Pinpoint the cell where the given text exists, returning its (x, y) midpoint coordinate. 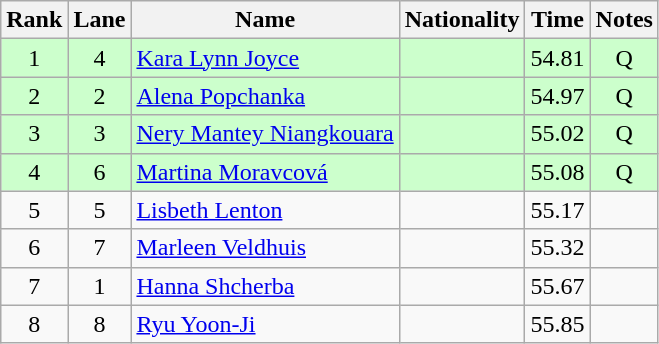
Marleen Veldhuis (265, 248)
Notes (624, 20)
Nery Mantey Niangkouara (265, 134)
Kara Lynn Joyce (265, 58)
Alena Popchanka (265, 96)
Rank (34, 20)
Time (558, 20)
Ryu Yoon-Ji (265, 324)
Hanna Shcherba (265, 286)
54.81 (558, 58)
Name (265, 20)
55.67 (558, 286)
55.02 (558, 134)
55.32 (558, 248)
Martina Moravcová (265, 172)
Lane (100, 20)
54.97 (558, 96)
Lisbeth Lenton (265, 210)
55.17 (558, 210)
55.85 (558, 324)
55.08 (558, 172)
Nationality (462, 20)
